Locate the cell with the specified text and output its (X, Y) center coordinate. 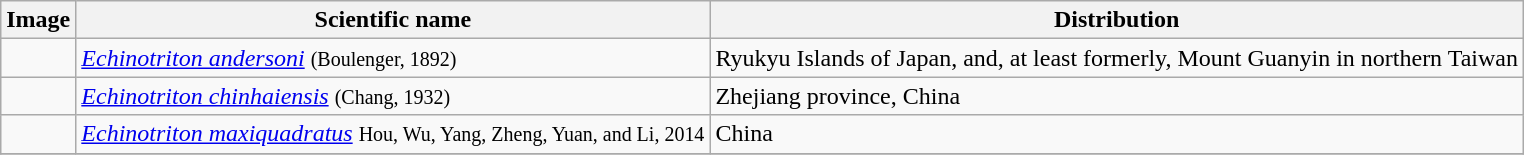
Echinotriton maxiquadratus Hou, Wu, Yang, Zheng, Yuan, and Li, 2014 (393, 134)
Distribution (1117, 20)
Image (38, 20)
Zhejiang province, China (1117, 96)
Ryukyu Islands of Japan, and, at least formerly, Mount Guanyin in northern Taiwan (1117, 58)
Echinotriton chinhaiensis (Chang, 1932) (393, 96)
Scientific name (393, 20)
China (1117, 134)
Echinotriton andersoni (Boulenger, 1892) (393, 58)
